Identify which cell holds the provided text, then report its [X, Y] central coordinate. 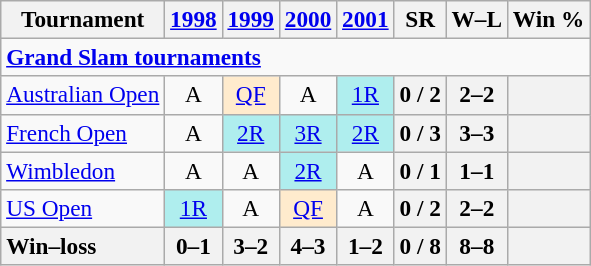
2001 [366, 19]
0 / 1 [420, 170]
3–2 [250, 246]
3–3 [476, 133]
1–1 [476, 170]
1–2 [366, 246]
US Open [83, 208]
2000 [308, 19]
4–3 [308, 246]
1999 [250, 19]
French Open [83, 133]
0 / 3 [420, 133]
Win–loss [83, 246]
8–8 [476, 246]
3R [308, 133]
Tournament [83, 19]
0–1 [194, 246]
Australian Open [83, 95]
1998 [194, 19]
Wimbledon [83, 170]
SR [420, 19]
W–L [476, 19]
0 / 8 [420, 246]
Grand Slam tournaments [296, 57]
Win % [548, 19]
